Identify which cell holds the provided text, then report its (X, Y) central coordinate. 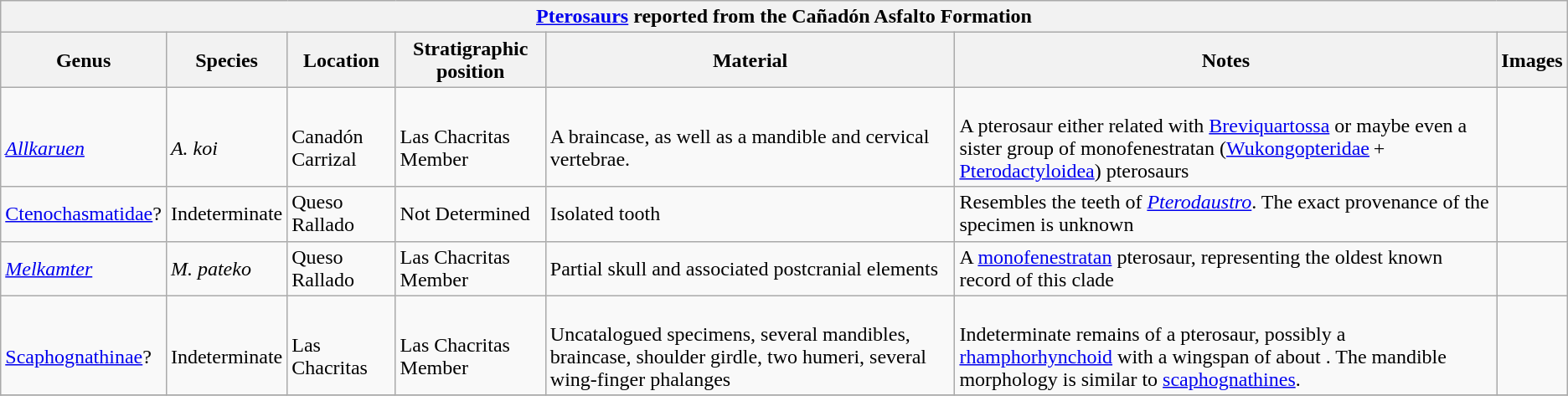
Location (342, 60)
Melkamter (84, 268)
A braincase, as well as a mandible and cervical vertebrae. (750, 137)
Pterosaurs reported from the Cañadón Asfalto Formation (784, 17)
Scaphognathinae? (84, 345)
Notes (1226, 60)
Stratigraphic position (471, 60)
Genus (84, 60)
Allkaruen (84, 137)
Resembles the teeth of Pterodaustro. The exact provenance of the specimen is unknown (1226, 214)
Isolated tooth (750, 214)
Images (1532, 60)
Partial skull and associated postcranial elements (750, 268)
Indeterminate remains of a pterosaur, possibly a rhamphorhynchoid with a wingspan of about . The mandible morphology is similar to scaphognathines. (1226, 345)
A pterosaur either related with Breviquartossa or maybe even a sister group of monofenestratan (Wukongopteridae + Pterodactyloidea) pterosaurs (1226, 137)
A monofenestratan pterosaur, representing the oldest known record of this clade (1226, 268)
A. koi (226, 137)
Not Determined (471, 214)
Las Chacritas (342, 345)
M. pateko (226, 268)
Material (750, 60)
Canadón Carrizal (342, 137)
Ctenochasmatidae? (84, 214)
Species (226, 60)
Uncatalogued specimens, several mandibles, braincase, shoulder girdle, two humeri, several wing-finger phalanges (750, 345)
